Identify which cell holds the provided text, then report its (x, y) central coordinate. 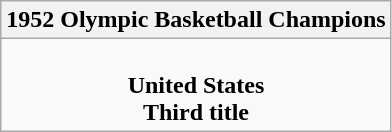
United States Third title (196, 85)
1952 Olympic Basketball Champions (196, 20)
